Return (x, y) of the center of cell containing provided text 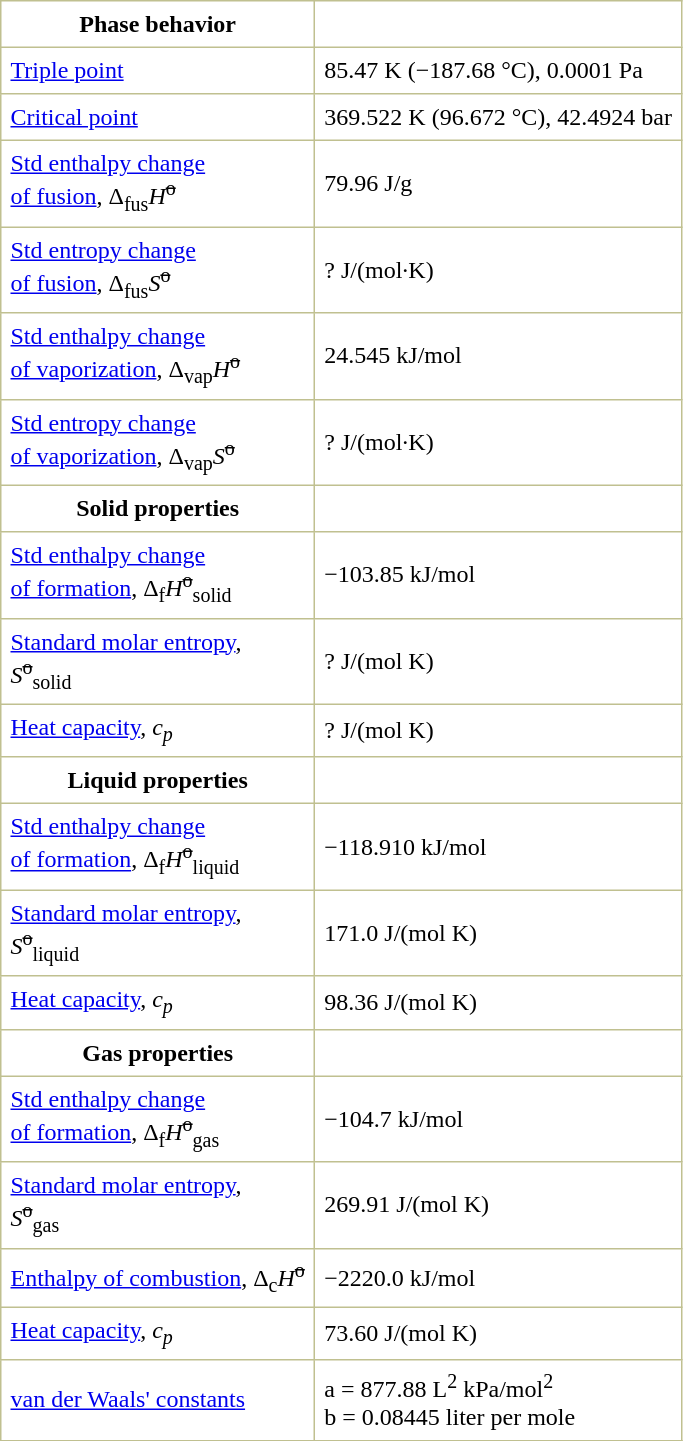
−118.910 kJ/mol (498, 847)
Critical point (158, 117)
269.91 J/(mol K) (498, 1205)
van der Waals' constants (158, 1400)
171.0 J/(mol K) (498, 933)
Solid properties (158, 508)
79.96 J/g (498, 183)
Std enthalpy changeof formation, ΔfHogas (158, 1119)
Liquid properties (158, 780)
−104.7 kJ/mol (498, 1119)
a = 877.88 L2 kPa/mol2 b = 0.08445 liter per mole (498, 1400)
98.36 J/(mol K) (498, 1002)
Gas properties (158, 1052)
369.522 K (96.672 °C), 42.4924 bar (498, 117)
Std enthalpy changeof formation, ΔfHoliquid (158, 847)
Standard molar entropy,Sogas (158, 1205)
73.60 J/(mol K) (498, 1334)
Std enthalpy changeof fusion, ΔfusHo (158, 183)
Triple point (158, 70)
Standard molar entropy,Sosolid (158, 661)
Std entropy changeof fusion, ΔfusSo (158, 270)
Standard molar entropy,Soliquid (158, 933)
Enthalpy of combustion, ΔcHo (158, 1278)
Phase behavior (158, 24)
Std entropy changeof vaporization, ΔvapSo (158, 442)
−103.85 kJ/mol (498, 575)
−2220.0 kJ/mol (498, 1278)
Std enthalpy changeof formation, ΔfHosolid (158, 575)
24.545 kJ/mol (498, 356)
85.47 K (−187.68 °C), 0.0001 Pa (498, 70)
Std enthalpy changeof vaporization, ΔvapHo (158, 356)
